Return the (x, y) coordinate for the center point of the cell that contains the specified text.  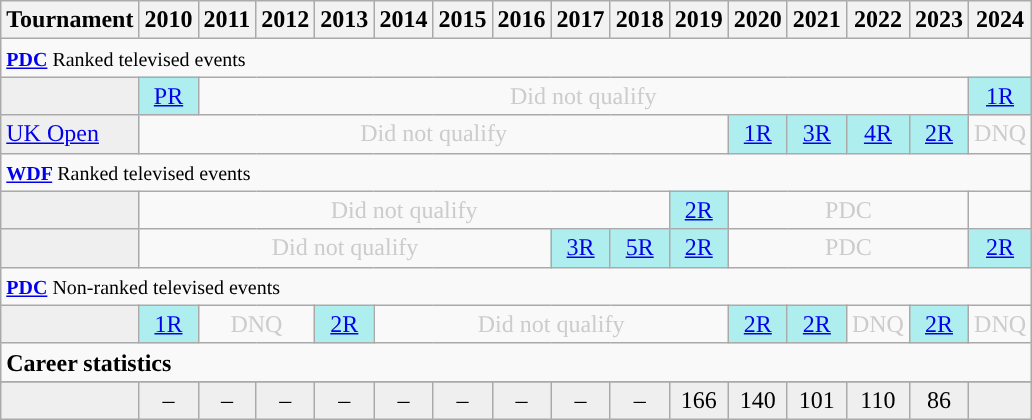
UK Open (70, 134)
2021 (816, 20)
Tournament (70, 20)
WDF Ranked televised events (516, 172)
Career statistics (516, 362)
PDC Non-ranked televised events (516, 286)
2023 (938, 20)
2016 (522, 20)
2010 (168, 20)
2015 (462, 20)
2017 (580, 20)
PR (168, 96)
110 (878, 400)
86 (938, 400)
101 (816, 400)
4R (878, 134)
2018 (640, 20)
PDC Ranked televised events (516, 58)
140 (758, 400)
166 (698, 400)
2022 (878, 20)
2011 (227, 20)
2013 (344, 20)
2019 (698, 20)
5R (640, 248)
2014 (404, 20)
2024 (1000, 20)
2020 (758, 20)
2012 (286, 20)
